Capture the cell that displays the provided text and extract its (x, y) central coordinate. 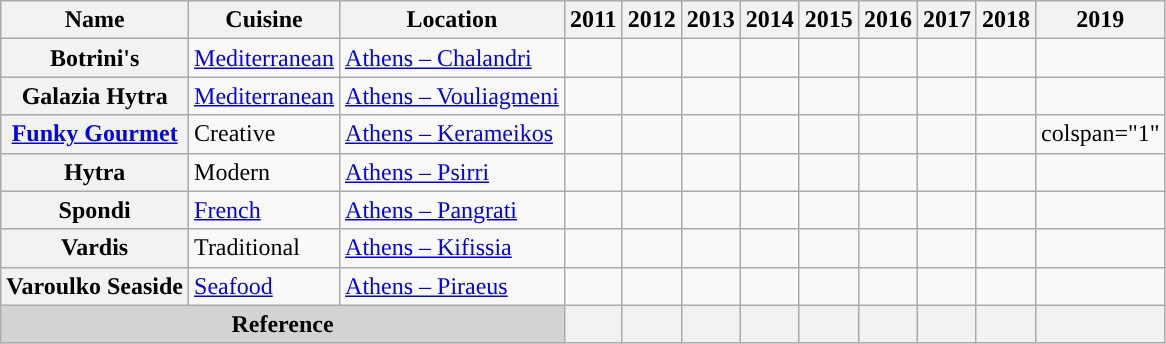
2016 (888, 20)
Athens – Psirri (452, 172)
Modern (264, 172)
Varoulko Seaside (95, 286)
French (264, 210)
Athens – Pangrati (452, 210)
Athens – Chalandri (452, 58)
Seafood (264, 286)
Athens – Vouliagmeni (452, 96)
2011 (593, 20)
Galazia Hytra (95, 96)
Reference (283, 324)
Traditional (264, 248)
2018 (1006, 20)
2012 (652, 20)
Creative (264, 134)
Name (95, 20)
Location (452, 20)
Athens – Kerameikos (452, 134)
2013 (710, 20)
colspan="1" (1101, 134)
2017 (946, 20)
Vardis (95, 248)
Athens – Piraeus (452, 286)
Funky Gourmet (95, 134)
2014 (770, 20)
2019 (1101, 20)
Botrini's (95, 58)
2015 (828, 20)
Athens – Kifissia (452, 248)
Hytra (95, 172)
Cuisine (264, 20)
Spondi (95, 210)
